From the cell containing the given text, extract its center point as [X, Y] coordinate. 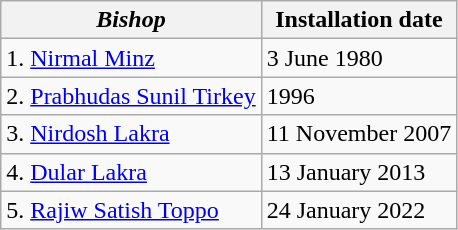
24 January 2022 [358, 210]
Bishop [131, 20]
1996 [358, 96]
1. Nirmal Minz [131, 58]
11 November 2007 [358, 134]
2. Prabhudas Sunil Tirkey [131, 96]
5. Rajiw Satish Toppo [131, 210]
Installation date [358, 20]
13 January 2013 [358, 172]
3 June 1980 [358, 58]
3. Nirdosh Lakra [131, 134]
4. Dular Lakra [131, 172]
